For the text-containing cell, return its midpoint in (x, y) coordinate format. 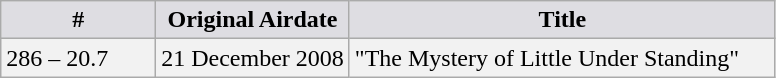
Original Airdate (253, 20)
Title (562, 20)
"The Mystery of Little Under Standing" (562, 58)
# (78, 20)
286 – 20.7 (78, 58)
21 December 2008 (253, 58)
